Output the [X, Y] coordinate of the center of the cell containing the given text.  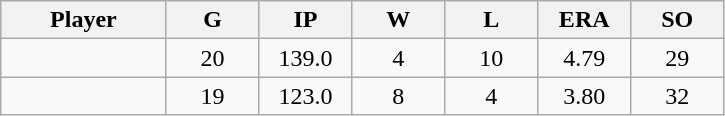
32 [678, 96]
29 [678, 58]
4.79 [584, 58]
139.0 [306, 58]
123.0 [306, 96]
10 [492, 58]
SO [678, 20]
19 [212, 96]
20 [212, 58]
ERA [584, 20]
IP [306, 20]
8 [398, 96]
3.80 [584, 96]
Player [84, 20]
W [398, 20]
L [492, 20]
G [212, 20]
